Find where the given text appears and provide that cell's center as (X, Y) coordinate. 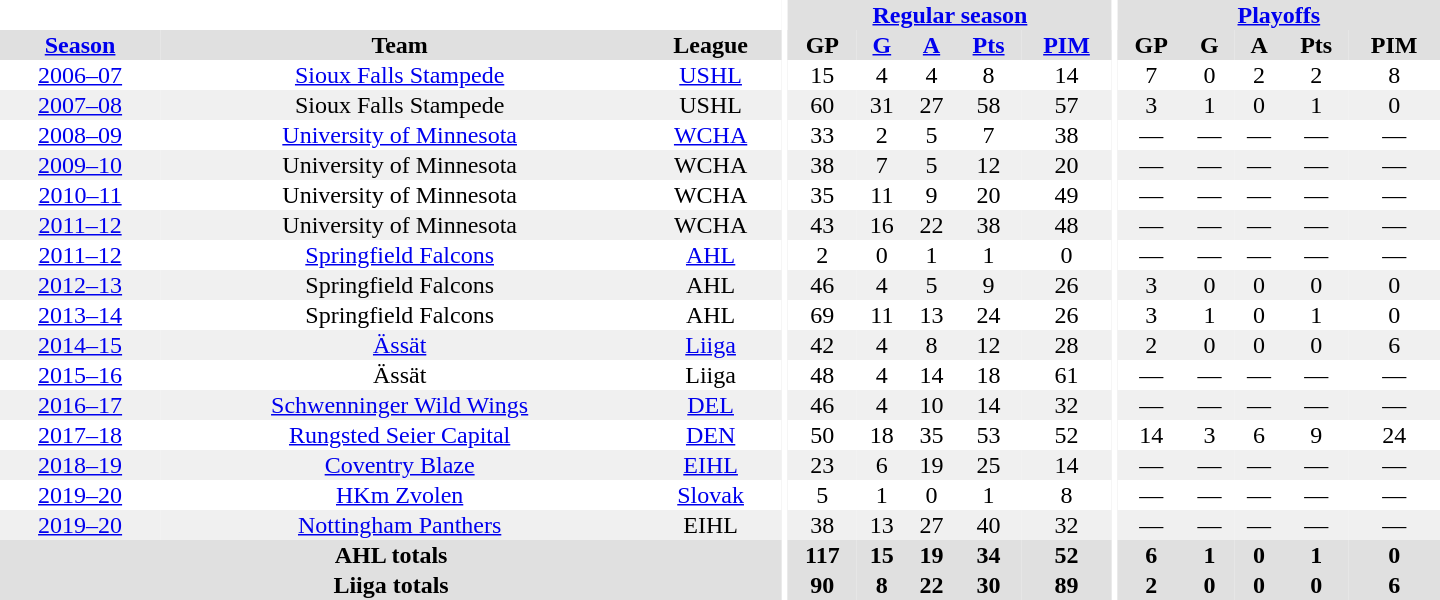
90 (822, 585)
2014–15 (80, 345)
Rungsted Seier Capital (400, 435)
Regular season (950, 15)
34 (988, 555)
Coventry Blaze (400, 465)
2008–09 (80, 135)
53 (988, 435)
Schwenninger Wild Wings (400, 405)
42 (822, 345)
2012–13 (80, 285)
25 (988, 465)
Liiga totals (391, 585)
40 (988, 525)
2006–07 (80, 75)
89 (1066, 585)
23 (822, 465)
Season (80, 45)
2015–16 (80, 375)
DEL (710, 405)
2018–19 (80, 465)
Team (400, 45)
2016–17 (80, 405)
31 (882, 105)
League (710, 45)
2017–18 (80, 435)
117 (822, 555)
Slovak (710, 495)
60 (822, 105)
58 (988, 105)
61 (1066, 375)
49 (1066, 195)
Playoffs (1279, 15)
10 (932, 405)
16 (882, 225)
DEN (710, 435)
HKm Zvolen (400, 495)
AHL totals (391, 555)
50 (822, 435)
2013–14 (80, 315)
2009–10 (80, 165)
30 (988, 585)
28 (1066, 345)
69 (822, 315)
2010–11 (80, 195)
43 (822, 225)
Nottingham Panthers (400, 525)
57 (1066, 105)
2007–08 (80, 105)
33 (822, 135)
